Output the [x, y] coordinate of the center of the cell containing the given text.  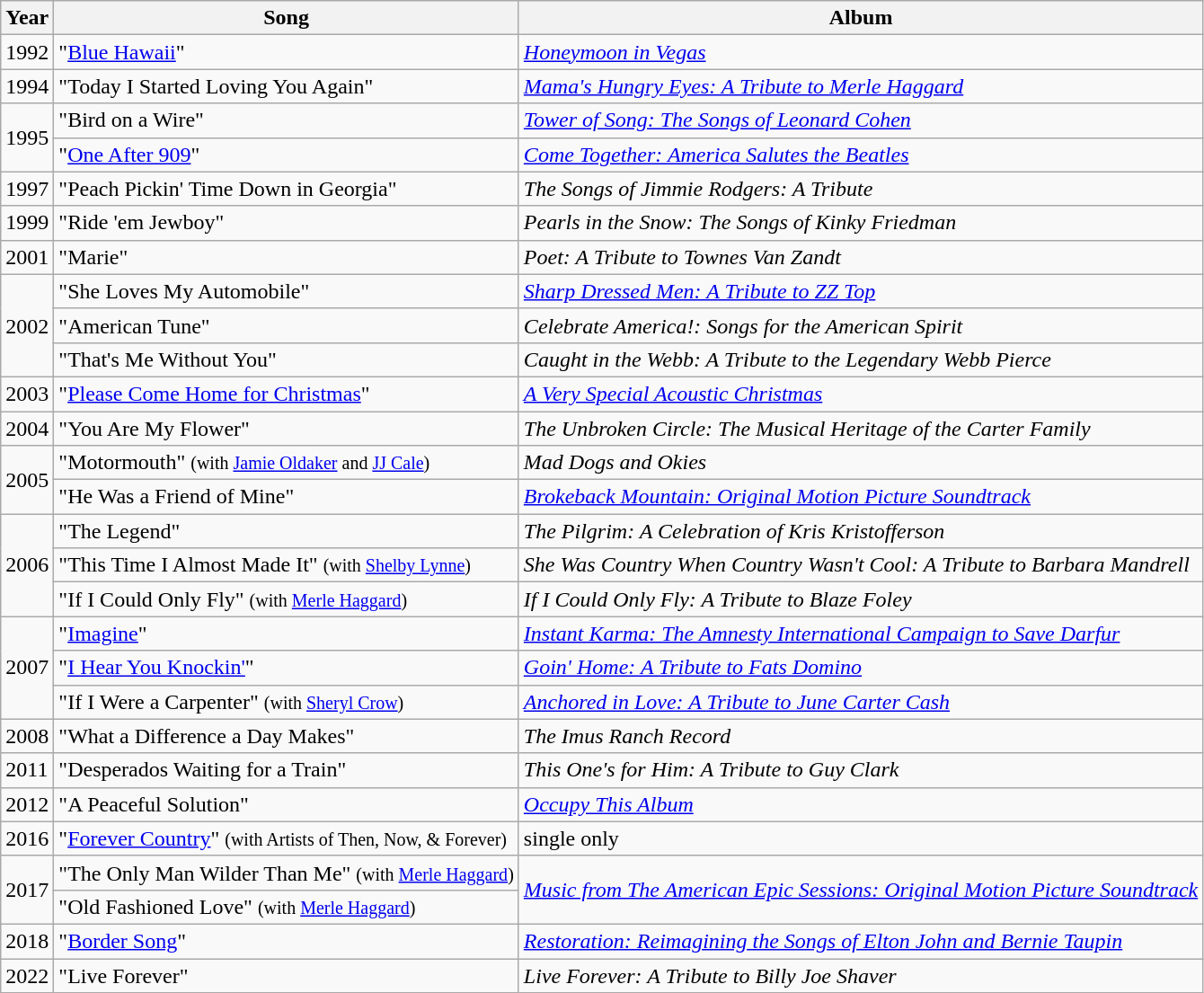
"She Loves My Automobile" [287, 291]
Caught in the Webb: A Tribute to the Legendary Webb Pierce [861, 359]
2001 [27, 257]
2012 [27, 804]
She Was Country When Country Wasn't Cool: A Tribute to Barbara Mandrell [861, 565]
Celebrate America!: Songs for the American Spirit [861, 325]
2002 [27, 325]
A Very Special Acoustic Christmas [861, 394]
"If I Were a Carpenter" (with Sheryl Crow) [287, 702]
Year [27, 18]
1995 [27, 137]
"One After 909" [287, 155]
Come Together: America Salutes the Beatles [861, 155]
The Pilgrim: A Celebration of Kris Kristofferson [861, 531]
single only [861, 838]
"Old Fashioned Love" (with Merle Haggard) [287, 907]
2003 [27, 394]
"He Was a Friend of Mine" [287, 497]
"Peach Pickin' Time Down in Georgia" [287, 189]
2022 [27, 975]
Live Forever: A Tribute to Billy Joe Shaver [861, 975]
Restoration: Reimagining the Songs of Elton John and Bernie Taupin [861, 941]
The Imus Ranch Record [861, 736]
Tower of Song: The Songs of Leonard Cohen [861, 120]
2016 [27, 838]
"This Time I Almost Made It" (with Shelby Lynne) [287, 565]
1994 [27, 86]
"Blue Hawaii" [287, 52]
Occupy This Album [861, 804]
1999 [27, 223]
2005 [27, 480]
1992 [27, 52]
2004 [27, 429]
Instant Karma: The Amnesty International Campaign to Save Darfur [861, 634]
"Border Song" [287, 941]
2007 [27, 668]
"You Are My Flower" [287, 429]
2011 [27, 770]
Anchored in Love: A Tribute to June Carter Cash [861, 702]
Poet: A Tribute to Townes Van Zandt [861, 257]
This One's for Him: A Tribute to Guy Clark [861, 770]
"Live Forever" [287, 975]
"Please Come Home for Christmas" [287, 394]
If I Could Only Fly: A Tribute to Blaze Foley [861, 599]
Album [861, 18]
2018 [27, 941]
Mad Dogs and Okies [861, 463]
1997 [27, 189]
"Desperados Waiting for a Train" [287, 770]
Pearls in the Snow: The Songs of Kinky Friedman [861, 223]
"Motormouth" (with Jamie Oldaker and JJ Cale) [287, 463]
"What a Difference a Day Makes" [287, 736]
"The Legend" [287, 531]
Goin' Home: A Tribute to Fats Domino [861, 668]
Song [287, 18]
2017 [27, 890]
Brokeback Mountain: Original Motion Picture Soundtrack [861, 497]
Sharp Dressed Men: A Tribute to ZZ Top [861, 291]
Mama's Hungry Eyes: A Tribute to Merle Haggard [861, 86]
"Marie" [287, 257]
The Songs of Jimmie Rodgers: A Tribute [861, 189]
Honeymoon in Vegas [861, 52]
"If I Could Only Fly" (with Merle Haggard) [287, 599]
"Imagine" [287, 634]
"Ride 'em Jewboy" [287, 223]
2006 [27, 565]
2008 [27, 736]
"Forever Country" (with Artists of Then, Now, & Forever) [287, 838]
"Today I Started Loving You Again" [287, 86]
"Bird on a Wire" [287, 120]
Music from The American Epic Sessions: Original Motion Picture Soundtrack [861, 890]
The Unbroken Circle: The Musical Heritage of the Carter Family [861, 429]
"A Peaceful Solution" [287, 804]
"That's Me Without You" [287, 359]
"American Tune" [287, 325]
"The Only Man Wilder Than Me" (with Merle Haggard) [287, 873]
"I Hear You Knockin'" [287, 668]
